Locate the cell with the specified text and output its [x, y] center coordinate. 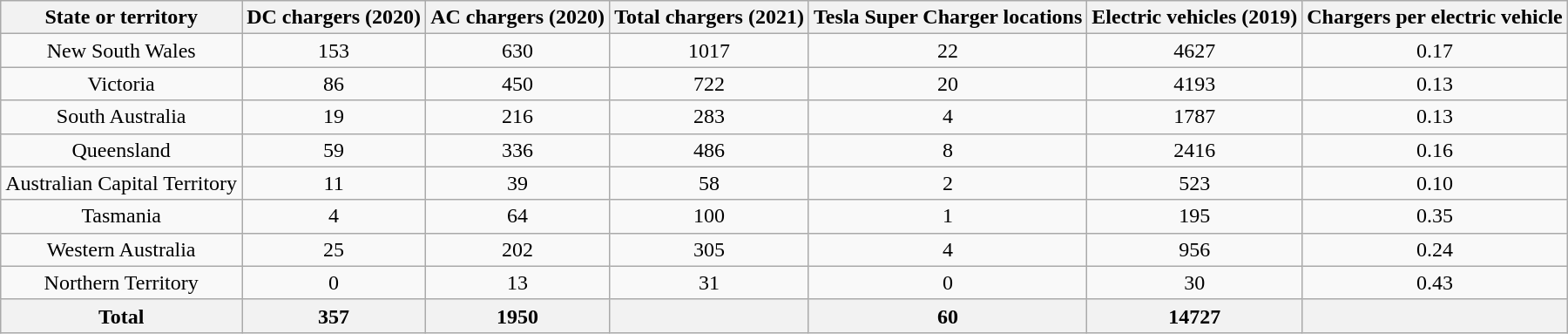
14727 [1195, 316]
0.16 [1435, 150]
0.24 [1435, 249]
86 [335, 84]
25 [335, 249]
357 [335, 316]
State or territory [122, 17]
4193 [1195, 84]
283 [709, 117]
31 [709, 283]
1 [948, 216]
100 [709, 216]
DC chargers (2020) [335, 17]
New South Wales [122, 51]
195 [1195, 216]
13 [517, 283]
Tasmania [122, 216]
60 [948, 316]
305 [709, 249]
59 [335, 150]
0.35 [1435, 216]
216 [517, 117]
956 [1195, 249]
30 [1195, 283]
Tesla Super Charger locations [948, 17]
630 [517, 51]
19 [335, 117]
South Australia [122, 117]
64 [517, 216]
523 [1195, 183]
Northern Territory [122, 283]
336 [517, 150]
1950 [517, 316]
0.10 [1435, 183]
11 [335, 183]
58 [709, 183]
153 [335, 51]
8 [948, 150]
Western Australia [122, 249]
1787 [1195, 117]
39 [517, 183]
22 [948, 51]
Chargers per electric vehicle [1435, 17]
0.17 [1435, 51]
Electric vehicles (2019) [1195, 17]
Queensland [122, 150]
202 [517, 249]
Total [122, 316]
AC chargers (2020) [517, 17]
Victoria [122, 84]
0.43 [1435, 283]
2416 [1195, 150]
722 [709, 84]
486 [709, 150]
Australian Capital Territory [122, 183]
2 [948, 183]
Total chargers (2021) [709, 17]
20 [948, 84]
450 [517, 84]
1017 [709, 51]
4627 [1195, 51]
